Provide the (X, Y) coordinate of the cell's center where the given text is located.  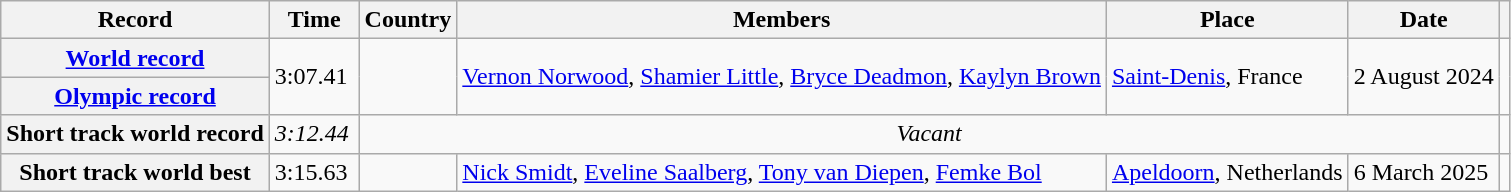
Nick Smidt, Eveline Saalberg, Tony van Diepen, Femke Bol (782, 172)
World record (136, 58)
Short track world best (136, 172)
3:15.63 (314, 172)
Place (1227, 20)
Time (314, 20)
3:12.44 (314, 134)
Apeldoorn, Netherlands (1227, 172)
Olympic record (136, 96)
Vernon Norwood, Shamier Little, Bryce Deadmon, Kaylyn Brown (782, 77)
6 March 2025 (1424, 172)
2 August 2024 (1424, 77)
Members (782, 20)
Record (136, 20)
3:07.41 (314, 77)
Saint-Denis, France (1227, 77)
Date (1424, 20)
Short track world record (136, 134)
Country (408, 20)
Vacant (929, 134)
